Extract the (x, y) coordinate from the center of the cell holding the provided text.  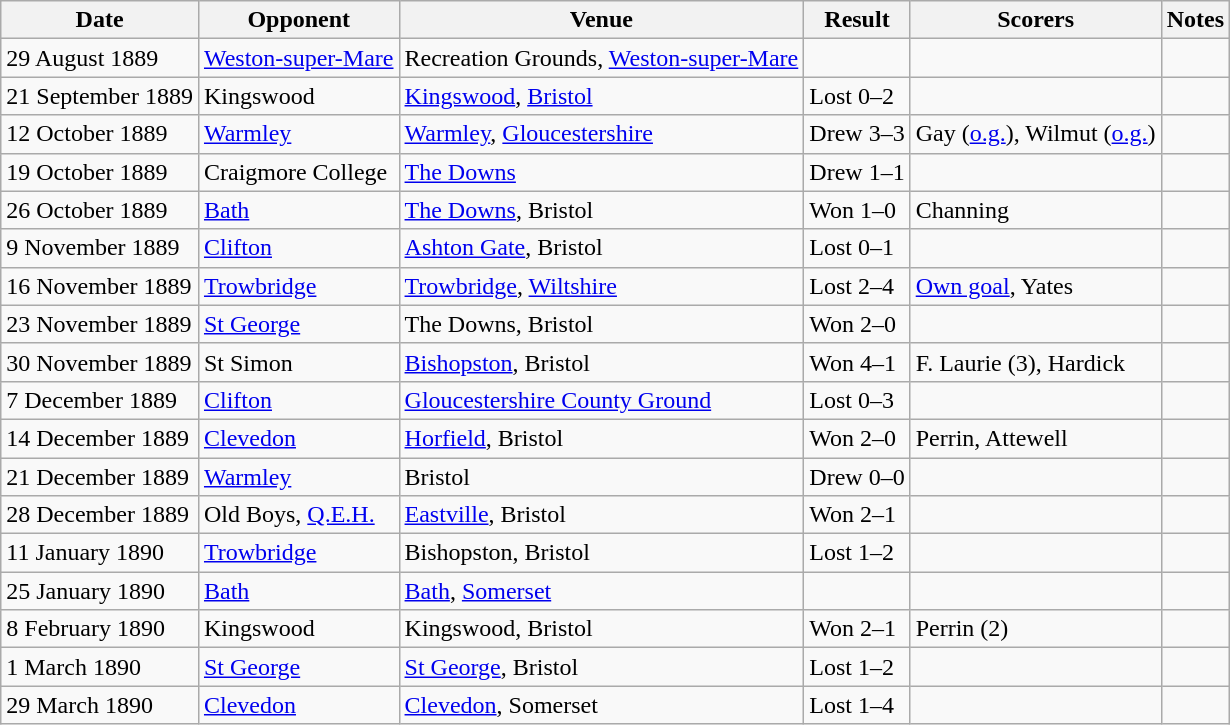
16 November 1889 (100, 286)
9 November 1889 (100, 248)
21 September 1889 (100, 96)
1 March 1890 (100, 667)
Horfield, Bristol (602, 438)
Lost 0–3 (857, 400)
Channing (1036, 210)
Old Boys, Q.E.H. (298, 515)
25 January 1890 (100, 591)
12 October 1889 (100, 134)
Craigmore College (298, 172)
F. Laurie (3), Hardick (1036, 362)
29 March 1890 (100, 705)
St George, Bristol (602, 667)
The Downs (602, 172)
Trowbridge, Wiltshire (602, 286)
Drew 0–0 (857, 477)
Venue (602, 20)
Recreation Grounds, Weston-super-Mare (602, 58)
26 October 1889 (100, 210)
Lost 0–1 (857, 248)
Perrin, Attewell (1036, 438)
Own goal, Yates (1036, 286)
28 December 1889 (100, 515)
St Simon (298, 362)
Gay (o.g.), Wilmut (o.g.) (1036, 134)
11 January 1890 (100, 553)
29 August 1889 (100, 58)
Bath, Somerset (602, 591)
Result (857, 20)
Lost 0–2 (857, 96)
Warmley, Gloucestershire (602, 134)
Opponent (298, 20)
21 December 1889 (100, 477)
Clevedon, Somerset (602, 705)
Gloucestershire County Ground (602, 400)
Won 1–0 (857, 210)
Drew 1–1 (857, 172)
Scorers (1036, 20)
30 November 1889 (100, 362)
Notes (1195, 20)
Ashton Gate, Bristol (602, 248)
14 December 1889 (100, 438)
Date (100, 20)
Perrin (2) (1036, 629)
Bristol (602, 477)
7 December 1889 (100, 400)
Drew 3–3 (857, 134)
Won 4–1 (857, 362)
23 November 1889 (100, 324)
19 October 1889 (100, 172)
8 February 1890 (100, 629)
Lost 2–4 (857, 286)
Eastville, Bristol (602, 515)
Lost 1–4 (857, 705)
Weston-super-Mare (298, 58)
